Search for the cell housing the specified text and yield its (X, Y) center coordinate. 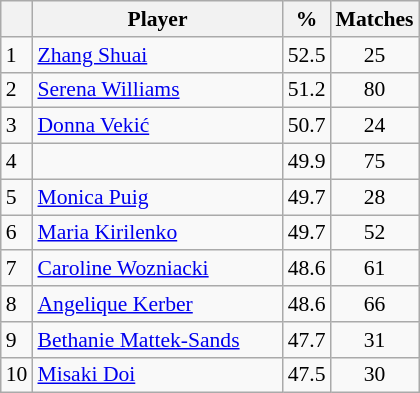
10 (17, 375)
6 (17, 233)
7 (17, 269)
Monica Puig (157, 197)
4 (17, 162)
50.7 (307, 126)
80 (374, 90)
Player (157, 19)
25 (374, 55)
49.9 (307, 162)
Matches (374, 19)
52.5 (307, 55)
61 (374, 269)
3 (17, 126)
52 (374, 233)
Donna Vekić (157, 126)
8 (17, 304)
31 (374, 340)
28 (374, 197)
Caroline Wozniacki (157, 269)
Zhang Shuai (157, 55)
30 (374, 375)
47.7 (307, 340)
51.2 (307, 90)
66 (374, 304)
Serena Williams (157, 90)
Misaki Doi (157, 375)
Bethanie Mattek-Sands (157, 340)
47.5 (307, 375)
24 (374, 126)
1 (17, 55)
9 (17, 340)
75 (374, 162)
% (307, 19)
5 (17, 197)
2 (17, 90)
Angelique Kerber (157, 304)
Maria Kirilenko (157, 233)
